Output the (X, Y) coordinate of the center of the cell containing the given text.  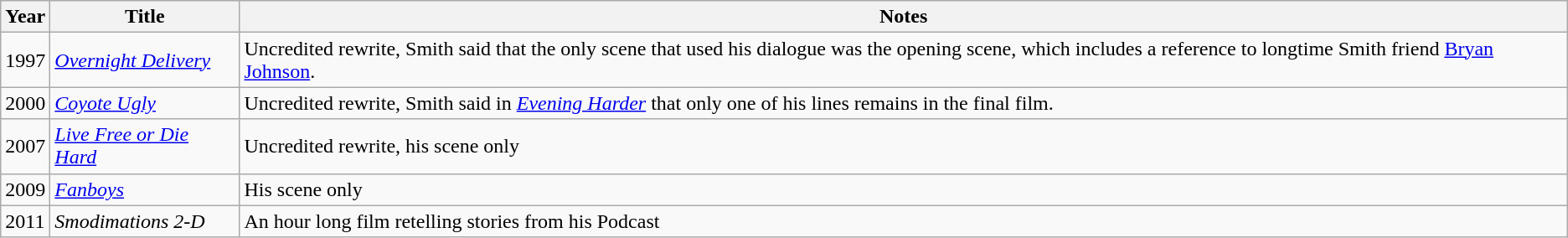
His scene only (903, 189)
Title (145, 17)
An hour long film retelling stories from his Podcast (903, 221)
Year (25, 17)
Fanboys (145, 189)
2011 (25, 221)
Smodimations 2-D (145, 221)
2009 (25, 189)
2007 (25, 146)
Notes (903, 17)
Uncredited rewrite, his scene only (903, 146)
2000 (25, 103)
1997 (25, 60)
Uncredited rewrite, Smith said in Evening Harder that only one of his lines remains in the final film. (903, 103)
Overnight Delivery (145, 60)
Live Free or Die Hard (145, 146)
Coyote Ugly (145, 103)
